Return (x, y) of the center of cell containing provided text 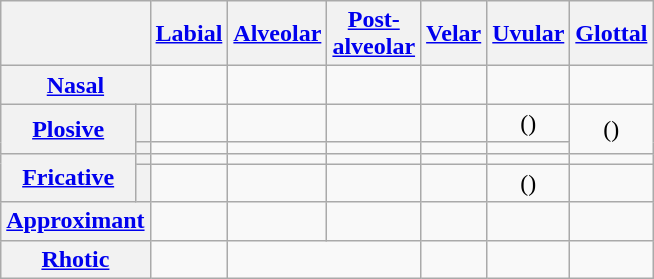
Plosive (68, 128)
Nasal (76, 85)
Fricative (68, 178)
Approximant (76, 221)
Labial (189, 34)
Rhotic (76, 259)
Glottal (612, 34)
Post-alveolar (374, 34)
Alveolar (278, 34)
Uvular (528, 34)
Velar (454, 34)
